Determine the [X, Y] coordinate at the center of the cell enclosing the given text.  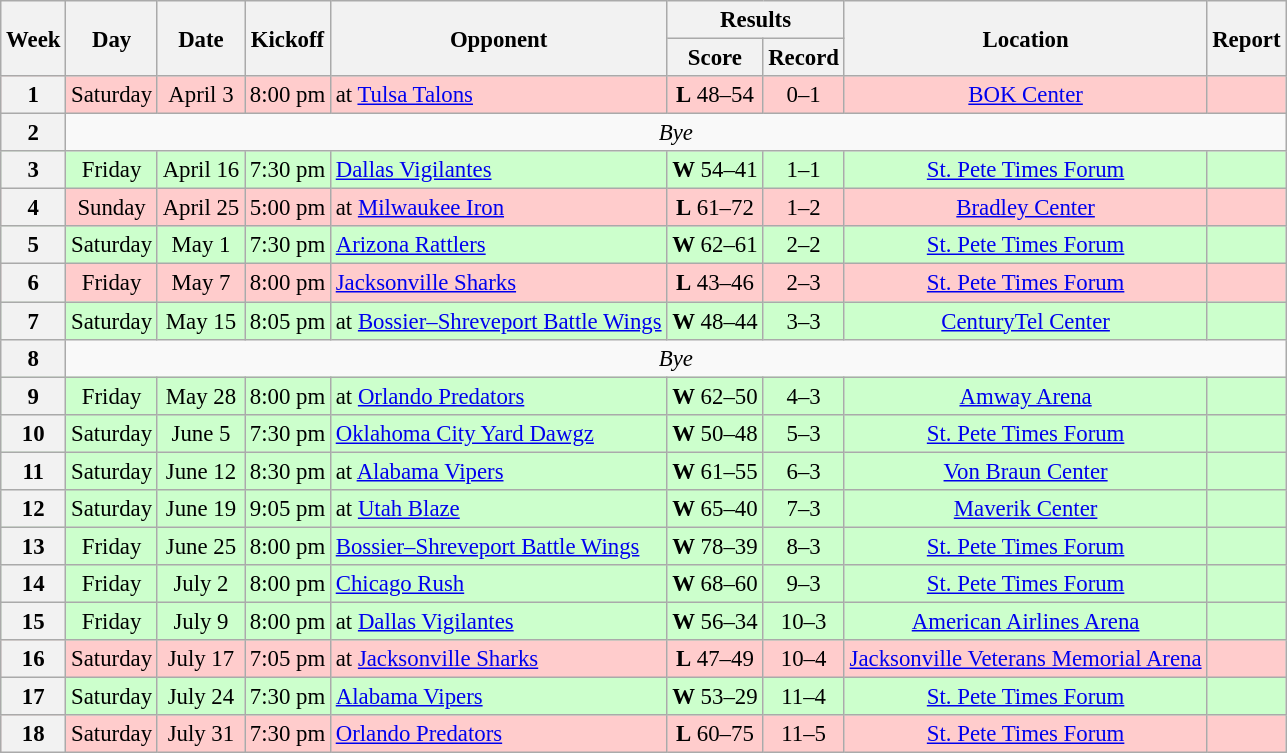
Kickoff [288, 38]
10–3 [804, 621]
June 19 [200, 509]
12 [34, 509]
Date [200, 38]
Von Braun Center [1026, 471]
3–3 [804, 321]
L 61–72 [715, 208]
L 60–75 [715, 734]
W 68–60 [715, 584]
Location [1026, 38]
at Alabama Vipers [498, 471]
7–3 [804, 509]
at Tulsa Talons [498, 95]
Day [112, 38]
Chicago Rush [498, 584]
10–4 [804, 659]
5 [34, 245]
11–4 [804, 697]
July 17 [200, 659]
W 48–44 [715, 321]
Bradley Center [1026, 208]
2–3 [804, 283]
Week [34, 38]
10 [34, 433]
8:05 pm [288, 321]
8:30 pm [288, 471]
Amway Arena [1026, 396]
Jacksonville Veterans Memorial Arena [1026, 659]
1–2 [804, 208]
Arizona Rattlers [498, 245]
17 [34, 697]
June 5 [200, 433]
Maverik Center [1026, 509]
Jacksonville Sharks [498, 283]
at Utah Blaze [498, 509]
American Airlines Arena [1026, 621]
W 78–39 [715, 546]
Score [715, 58]
18 [34, 734]
1–1 [804, 170]
April 16 [200, 170]
May 15 [200, 321]
W 54–41 [715, 170]
9–3 [804, 584]
L 47–49 [715, 659]
8 [34, 358]
May 28 [200, 396]
7:05 pm [288, 659]
W 56–34 [715, 621]
Results [756, 20]
4 [34, 208]
July 2 [200, 584]
5–3 [804, 433]
13 [34, 546]
L 43–46 [715, 283]
CenturyTel Center [1026, 321]
May 7 [200, 283]
W 62–50 [715, 396]
6 [34, 283]
at Jacksonville Sharks [498, 659]
at Dallas Vigilantes [498, 621]
4–3 [804, 396]
W 65–40 [715, 509]
2–2 [804, 245]
7 [34, 321]
11–5 [804, 734]
15 [34, 621]
Sunday [112, 208]
Alabama Vipers [498, 697]
at Orlando Predators [498, 396]
June 25 [200, 546]
July 9 [200, 621]
at Bossier–Shreveport Battle Wings [498, 321]
July 24 [200, 697]
14 [34, 584]
Opponent [498, 38]
at Milwaukee Iron [498, 208]
16 [34, 659]
Bossier–Shreveport Battle Wings [498, 546]
W 62–61 [715, 245]
11 [34, 471]
Record [804, 58]
June 12 [200, 471]
6–3 [804, 471]
Oklahoma City Yard Dawgz [498, 433]
W 50–48 [715, 433]
9 [34, 396]
Orlando Predators [498, 734]
W 61–55 [715, 471]
9:05 pm [288, 509]
8–3 [804, 546]
April 25 [200, 208]
Report [1246, 38]
3 [34, 170]
1 [34, 95]
L 48–54 [715, 95]
2 [34, 133]
May 1 [200, 245]
July 31 [200, 734]
April 3 [200, 95]
0–1 [804, 95]
BOK Center [1026, 95]
W 53–29 [715, 697]
5:00 pm [288, 208]
Dallas Vigilantes [498, 170]
